Detect which cell encompasses the target text, then output its [x, y] center coordinate. 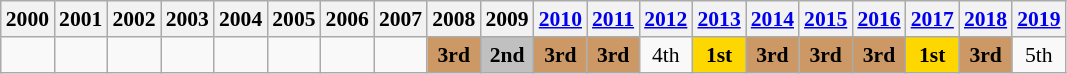
2003 [188, 19]
2011 [613, 19]
2004 [240, 19]
2018 [986, 19]
2001 [80, 19]
2016 [878, 19]
2006 [348, 19]
2005 [294, 19]
2008 [454, 19]
2013 [718, 19]
2000 [28, 19]
2017 [932, 19]
2012 [666, 19]
5th [1038, 55]
2002 [134, 19]
2nd [506, 55]
2010 [560, 19]
2019 [1038, 19]
4th [666, 55]
2009 [506, 19]
2015 [826, 19]
2014 [772, 19]
2007 [400, 19]
